Capture the cell that displays the provided text and extract its [X, Y] central coordinate. 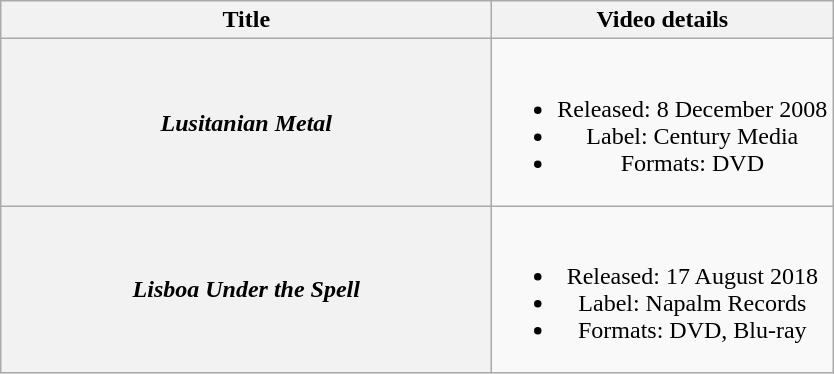
Title [246, 20]
Lisboa Under the Spell [246, 290]
Released: 17 August 2018Label: Napalm RecordsFormats: DVD, Blu-ray [662, 290]
Lusitanian Metal [246, 122]
Released: 8 December 2008Label: Century MediaFormats: DVD [662, 122]
Video details [662, 20]
